Extract the (x, y) coordinate from the center of the cell holding the provided text.  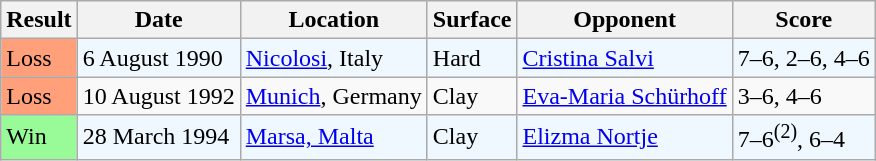
Location (334, 20)
Result (39, 20)
Cristina Salvi (624, 58)
Eva-Maria Schürhoff (624, 96)
Date (158, 20)
28 March 1994 (158, 138)
Nicolosi, Italy (334, 58)
Elizma Nortje (624, 138)
Marsa, Malta (334, 138)
Win (39, 138)
Munich, Germany (334, 96)
10 August 1992 (158, 96)
6 August 1990 (158, 58)
7–6(2), 6–4 (804, 138)
Score (804, 20)
7–6, 2–6, 4–6 (804, 58)
Surface (472, 20)
3–6, 4–6 (804, 96)
Hard (472, 58)
Opponent (624, 20)
